Scan for the cell matching the given text and deliver its (X, Y) coordinate at center. 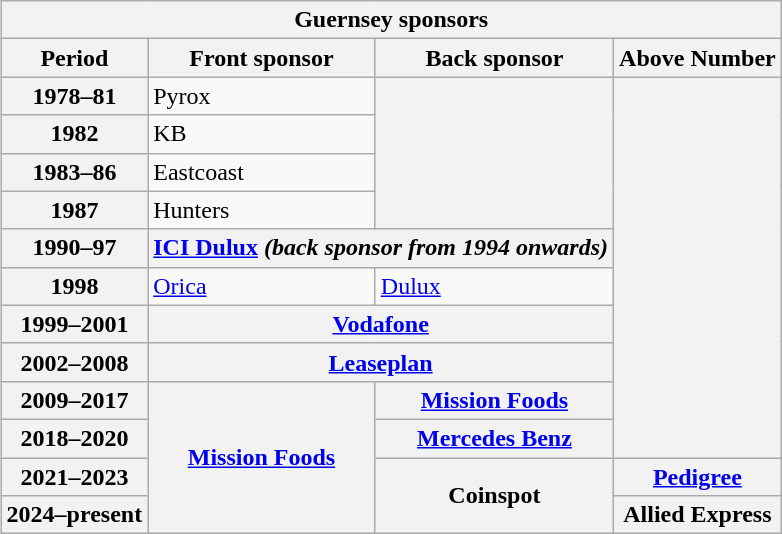
2018–2020 (74, 438)
Front sponsor (262, 58)
2009–2017 (74, 400)
Hunters (262, 210)
Dulux (494, 286)
KB (262, 134)
Mercedes Benz (494, 438)
ICI Dulux (back sponsor from 1994 onwards) (381, 248)
Coinspot (494, 496)
Pyrox (262, 96)
Above Number (698, 58)
Eastcoast (262, 172)
1999–2001 (74, 324)
Allied Express (698, 515)
Vodafone (381, 324)
Pedigree (698, 477)
1998 (74, 286)
1978–81 (74, 96)
1983–86 (74, 172)
1982 (74, 134)
Back sponsor (494, 58)
Orica (262, 286)
Guernsey sponsors (391, 20)
2024–present (74, 515)
1987 (74, 210)
2002–2008 (74, 362)
2021–2023 (74, 477)
Period (74, 58)
Leaseplan (381, 362)
1990–97 (74, 248)
